Output the (X, Y) coordinate of the center of the cell containing the given text.  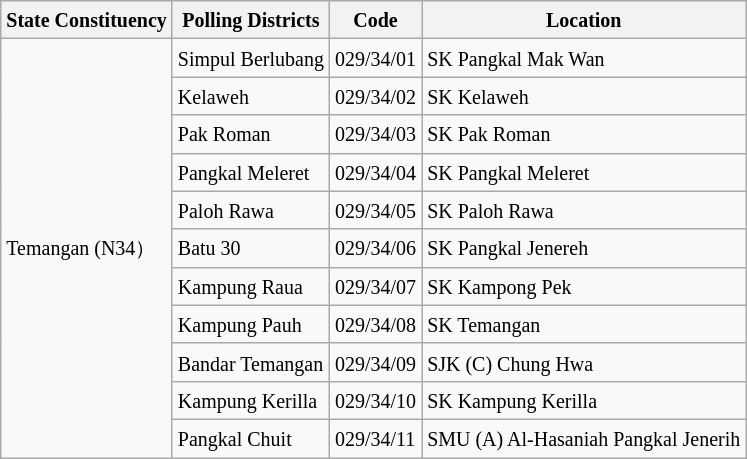
029/34/07 (375, 286)
SK Kampung Kerilla (584, 400)
Pangkal Chuit (250, 438)
SMU (A) Al-Hasaniah Pangkal Jenerih (584, 438)
029/34/05 (375, 210)
SK Pangkal Meleret (584, 172)
SK Pangkal Mak Wan (584, 58)
Pangkal Meleret (250, 172)
Code (375, 20)
029/34/03 (375, 134)
029/34/10 (375, 400)
029/34/04 (375, 172)
Batu 30 (250, 248)
SK Pak Roman (584, 134)
SK Pangkal Jenereh (584, 248)
Pak Roman (250, 134)
SK Temangan (584, 324)
029/34/06 (375, 248)
Kelaweh (250, 96)
Kampung Pauh (250, 324)
Bandar Temangan (250, 362)
Kampung Raua (250, 286)
Kampung Kerilla (250, 400)
Temangan (N34） (87, 248)
State Constituency (87, 20)
029/34/11 (375, 438)
Polling Districts (250, 20)
SK Kampong Pek (584, 286)
029/34/09 (375, 362)
SK Paloh Rawa (584, 210)
Paloh Rawa (250, 210)
Simpul Berlubang (250, 58)
SJK (C) Chung Hwa (584, 362)
029/34/08 (375, 324)
029/34/02 (375, 96)
029/34/01 (375, 58)
Location (584, 20)
SK Kelaweh (584, 96)
